Find where the given text appears and provide that cell's center as [X, Y] coordinate. 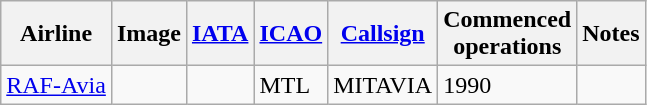
IATA [220, 34]
ICAO [291, 34]
Airline [56, 34]
1990 [508, 85]
Commencedoperations [508, 34]
MTL [291, 85]
Callsign [383, 34]
MITAVIA [383, 85]
RAF-Avia [56, 85]
Image [148, 34]
Notes [611, 34]
